Determine the (X, Y) coordinate at the center of the cell enclosing the given text.  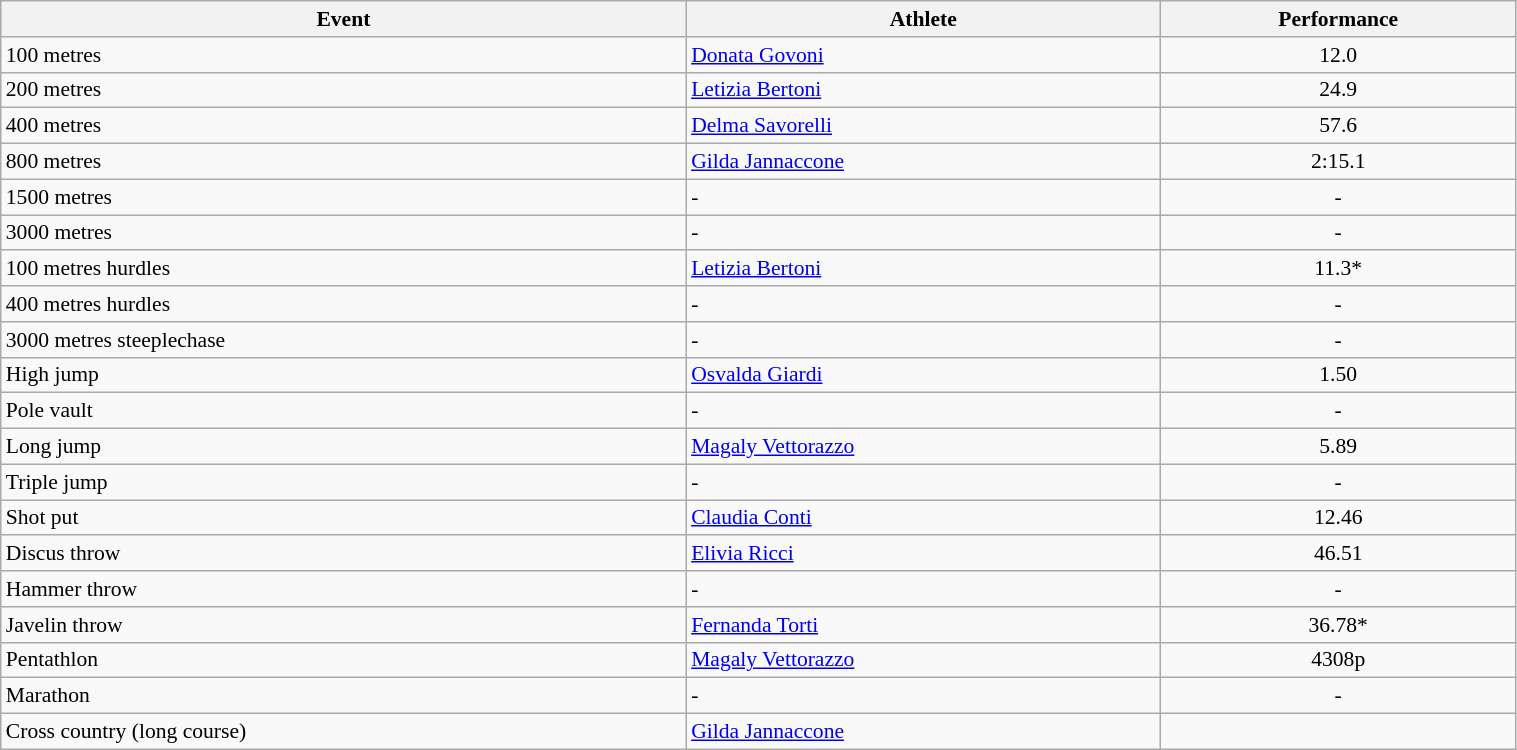
Donata Govoni (923, 55)
1.50 (1338, 375)
Pole vault (344, 411)
Discus throw (344, 554)
800 metres (344, 162)
High jump (344, 375)
24.9 (1338, 90)
400 metres hurdles (344, 304)
200 metres (344, 90)
Elivia Ricci (923, 554)
Performance (1338, 19)
3000 metres steeplechase (344, 340)
Athlete (923, 19)
Javelin throw (344, 625)
57.6 (1338, 126)
400 metres (344, 126)
12.46 (1338, 518)
5.89 (1338, 447)
100 metres (344, 55)
Marathon (344, 696)
Event (344, 19)
4308p (1338, 660)
12.0 (1338, 55)
Long jump (344, 447)
Hammer throw (344, 589)
Cross country (long course) (344, 732)
Claudia Conti (923, 518)
Pentathlon (344, 660)
Shot put (344, 518)
Osvalda Giardi (923, 375)
46.51 (1338, 554)
Triple jump (344, 482)
3000 metres (344, 233)
100 metres hurdles (344, 269)
11.3* (1338, 269)
Fernanda Torti (923, 625)
36.78* (1338, 625)
2:15.1 (1338, 162)
Delma Savorelli (923, 126)
1500 metres (344, 197)
